Return [x, y] of the center of cell containing provided text 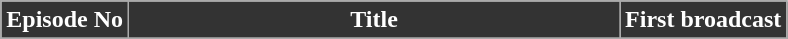
Title [374, 20]
Episode No [65, 20]
First broadcast [704, 20]
